Extract the [x, y] coordinate from the center of the cell holding the provided text.  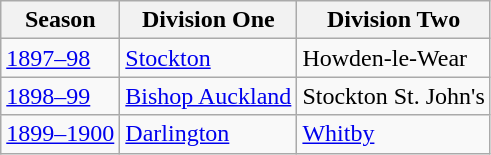
1899–1900 [60, 134]
Howden-le-Wear [394, 58]
Bishop Auckland [208, 96]
1898–99 [60, 96]
Whitby [394, 134]
Division One [208, 20]
Division Two [394, 20]
Season [60, 20]
Darlington [208, 134]
Stockton St. John's [394, 96]
1897–98 [60, 58]
Stockton [208, 58]
